Provide the (x, y) coordinate of the cell's center where the given text is located.  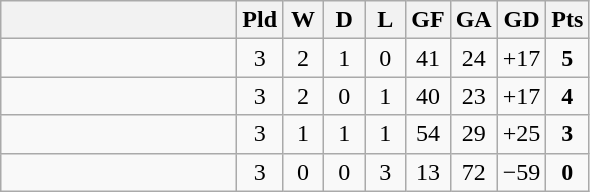
Pts (568, 20)
72 (474, 172)
4 (568, 96)
Pld (260, 20)
D (344, 20)
41 (428, 58)
GD (522, 20)
+25 (522, 134)
W (304, 20)
24 (474, 58)
40 (428, 96)
L (386, 20)
5 (568, 58)
54 (428, 134)
29 (474, 134)
−59 (522, 172)
13 (428, 172)
GA (474, 20)
23 (474, 96)
GF (428, 20)
